Extract the (X, Y) coordinate from the center of the cell holding the provided text.  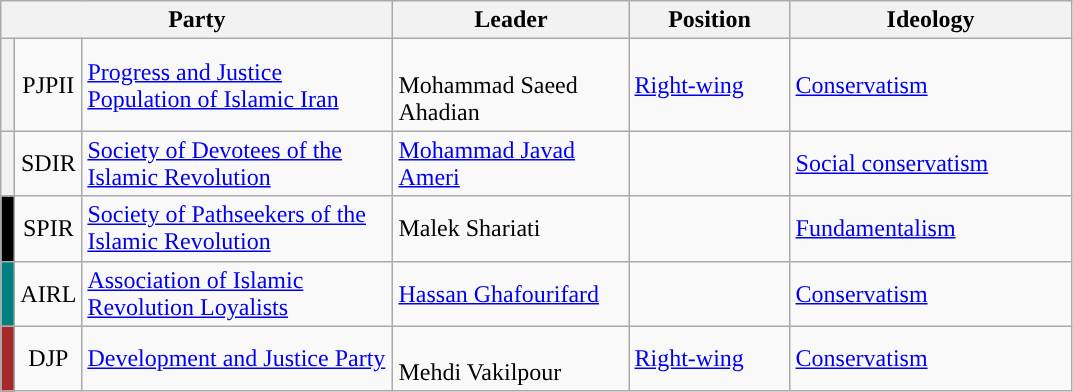
DJP (48, 358)
Society of Devotees of the Islamic Revolution (238, 164)
Society of Pathseekers of the Islamic Revolution (238, 228)
Fundamentalism (930, 228)
PJPII (48, 85)
Progress and Justice Population of Islamic Iran (238, 85)
Position (710, 20)
Association of Islamic Revolution Loyalists (238, 294)
Leader (511, 20)
Development and Justice Party (238, 358)
Mohammad Javad Ameri (511, 164)
Social conservatism (930, 164)
Malek Shariati (511, 228)
Ideology (930, 20)
Hassan Ghafourifard (511, 294)
SPIR (48, 228)
SDIR (48, 164)
Party (197, 20)
AIRL (48, 294)
Mehdi Vakilpour (511, 358)
Mohammad Saeed Ahadian (511, 85)
